Pinpoint the cell where the given text exists, returning its [x, y] midpoint coordinate. 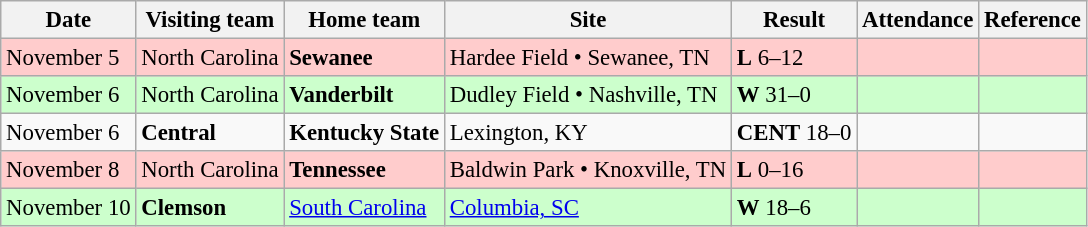
Date [68, 20]
November 10 [68, 208]
Vanderbilt [364, 95]
Sewanee [364, 58]
Central [210, 133]
South Carolina [364, 208]
CENT 18–0 [794, 133]
Hardee Field • Sewanee, TN [588, 58]
Site [588, 20]
Attendance [918, 20]
Clemson [210, 208]
Reference [1033, 20]
W 31–0 [794, 95]
Kentucky State [364, 133]
Lexington, KY [588, 133]
Dudley Field • Nashville, TN [588, 95]
Tennessee [364, 170]
Result [794, 20]
W 18–6 [794, 208]
November 5 [68, 58]
Baldwin Park • Knoxville, TN [588, 170]
Columbia, SC [588, 208]
November 8 [68, 170]
L 0–16 [794, 170]
Home team [364, 20]
Visiting team [210, 20]
L 6–12 [794, 58]
